Locate the cell with the specified text and output its (X, Y) center coordinate. 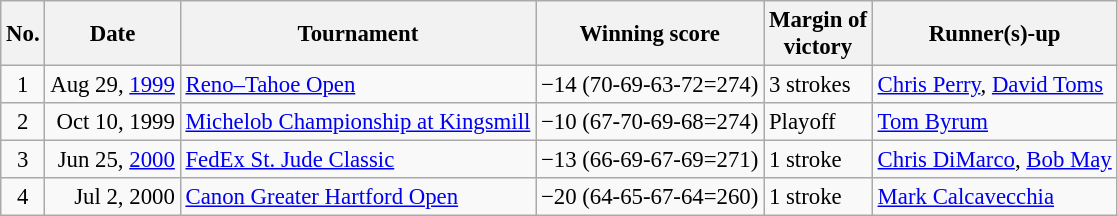
Tournament (358, 34)
Winning score (650, 34)
1 (23, 85)
Runner(s)-up (994, 34)
Chris Perry, David Toms (994, 85)
Oct 10, 1999 (112, 122)
Date (112, 34)
−13 (66-69-67-69=271) (650, 160)
Jul 2, 2000 (112, 197)
Canon Greater Hartford Open (358, 197)
−10 (67-70-69-68=274) (650, 122)
No. (23, 34)
Mark Calcavecchia (994, 197)
−14 (70-69-63-72=274) (650, 85)
4 (23, 197)
Michelob Championship at Kingsmill (358, 122)
Margin ofvictory (818, 34)
Tom Byrum (994, 122)
Aug 29, 1999 (112, 85)
2 (23, 122)
Chris DiMarco, Bob May (994, 160)
Reno–Tahoe Open (358, 85)
Playoff (818, 122)
3 (23, 160)
Jun 25, 2000 (112, 160)
3 strokes (818, 85)
−20 (64-65-67-64=260) (650, 197)
FedEx St. Jude Classic (358, 160)
